Detect which cell encompasses the target text, then output its (x, y) center coordinate. 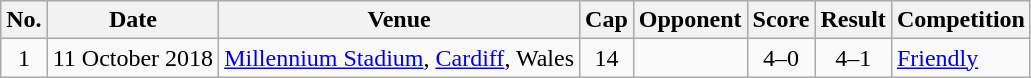
11 October 2018 (132, 58)
Friendly (960, 58)
4–0 (781, 58)
Score (781, 20)
1 (24, 58)
4–1 (853, 58)
Cap (607, 20)
14 (607, 58)
Date (132, 20)
Venue (400, 20)
Opponent (690, 20)
Result (853, 20)
No. (24, 20)
Competition (960, 20)
Millennium Stadium, Cardiff, Wales (400, 58)
